For the text-containing cell, return its midpoint in [X, Y] coordinate format. 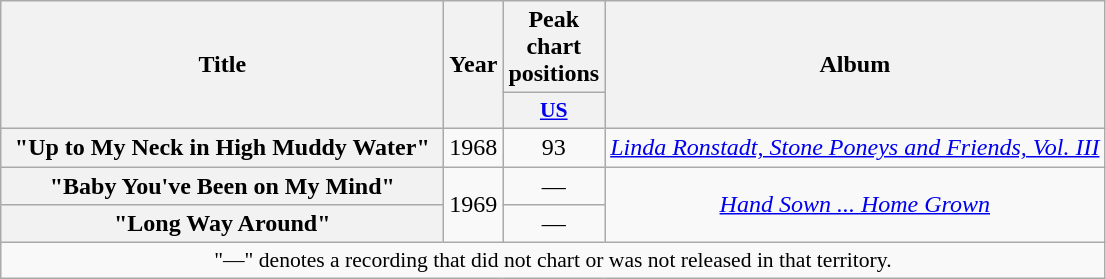
Title [222, 65]
"Long Way Around" [222, 224]
"Baby You've Been on My Mind" [222, 185]
US [554, 111]
93 [554, 147]
"Up to My Neck in High Muddy Water" [222, 147]
Peak chart positions [554, 47]
Album [855, 65]
1968 [474, 147]
Hand Sown ... Home Grown [855, 204]
"—" denotes a recording that did not chart or was not released in that territory. [553, 261]
Linda Ronstadt, Stone Poneys and Friends, Vol. III [855, 147]
Year [474, 65]
1969 [474, 204]
